Search for the cell housing the specified text and yield its [X, Y] center coordinate. 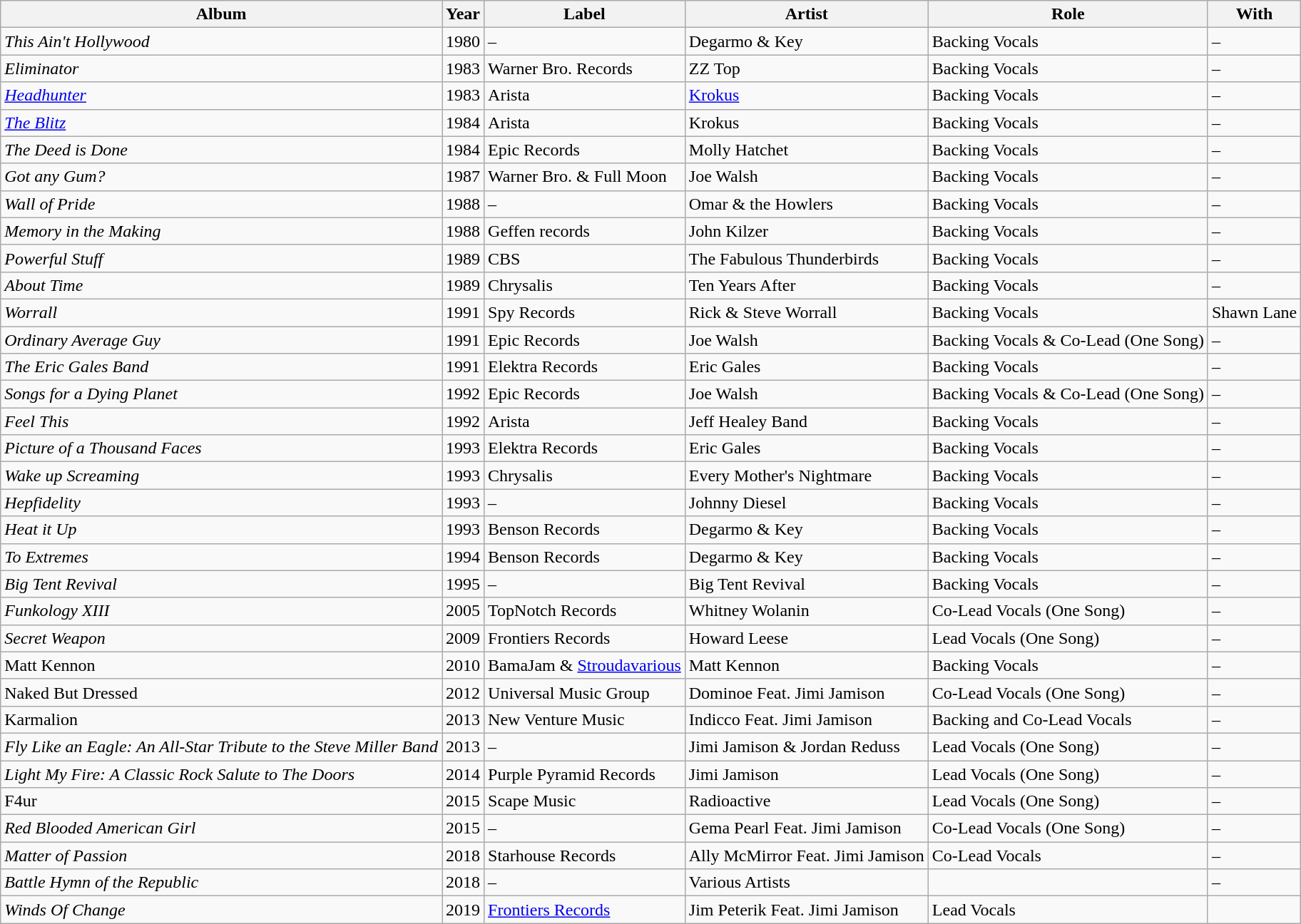
Radioactive [806, 801]
2014 [464, 774]
Heat it Up [221, 530]
Purple Pyramid Records [585, 774]
Jeff Healey Band [806, 421]
Red Blooded American Girl [221, 828]
Indicco Feat. Jimi Jamison [806, 719]
Shawn Lane [1254, 312]
F4ur [221, 801]
Winds Of Change [221, 910]
Funkology XIII [221, 611]
Fly Like an Eagle: An All-Star Tribute to the Steve Miller Band [221, 746]
2012 [464, 692]
The Blitz [221, 123]
Label [585, 14]
CBS [585, 258]
TopNotch Records [585, 611]
Worrall [221, 312]
Geffen records [585, 231]
Warner Bro. Records [585, 68]
2019 [464, 910]
Secret Weapon [221, 638]
Ally McMirror Feat. Jimi Jamison [806, 856]
Artist [806, 14]
Backing and Co-Lead Vocals [1068, 719]
Feel This [221, 421]
2010 [464, 665]
Johnny Diesel [806, 503]
Ordinary Average Guy [221, 340]
With [1254, 14]
Battle Hymn of the Republic [221, 883]
Universal Music Group [585, 692]
2009 [464, 638]
ZZ Top [806, 68]
John Kilzer [806, 231]
Every Mother's Nightmare [806, 476]
Naked But Dressed [221, 692]
Memory in the Making [221, 231]
Lead Vocals [1068, 910]
Co-Lead Vocals [1068, 856]
Light My Fire: A Classic Rock Salute to The Doors [221, 774]
2005 [464, 611]
Dominoe Feat. Jimi Jamison [806, 692]
1980 [464, 41]
Year [464, 14]
Powerful Stuff [221, 258]
The Eric Gales Band [221, 367]
Role [1068, 14]
Wall of Pride [221, 204]
New Venture Music [585, 719]
The Deed is Done [221, 150]
Ten Years After [806, 285]
Picture of a Thousand Faces [221, 448]
Jim Peterik Feat. Jimi Jamison [806, 910]
Jimi Jamison & Jordan Reduss [806, 746]
This Ain't Hollywood [221, 41]
Headhunter [221, 96]
Gema Pearl Feat. Jimi Jamison [806, 828]
Jimi Jamison [806, 774]
Molly Hatchet [806, 150]
1987 [464, 177]
Starhouse Records [585, 856]
The Fabulous Thunderbirds [806, 258]
Hepfidelity [221, 503]
Omar & the Howlers [806, 204]
Wake up Screaming [221, 476]
Matter of Passion [221, 856]
Songs for a Dying Planet [221, 394]
About Time [221, 285]
Scape Music [585, 801]
Warner Bro. & Full Moon [585, 177]
Whitney Wolanin [806, 611]
BamaJam & Stroudavarious [585, 665]
Album [221, 14]
To Extremes [221, 557]
Spy Records [585, 312]
1994 [464, 557]
Karmalion [221, 719]
Got any Gum? [221, 177]
Howard Leese [806, 638]
1995 [464, 584]
Various Artists [806, 883]
Rick & Steve Worrall [806, 312]
Eliminator [221, 68]
